Locate the cell with the specified text and output its (X, Y) center coordinate. 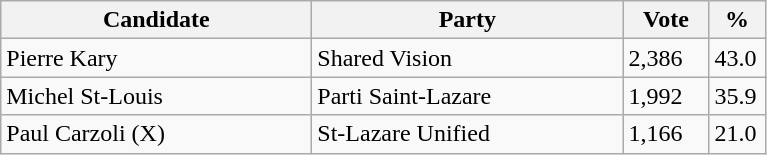
Parti Saint-Lazare (468, 96)
St-Lazare Unified (468, 134)
43.0 (737, 58)
35.9 (737, 96)
1,992 (666, 96)
2,386 (666, 58)
Michel St-Louis (156, 96)
Shared Vision (468, 58)
1,166 (666, 134)
Party (468, 20)
21.0 (737, 134)
Candidate (156, 20)
Paul Carzoli (X) (156, 134)
% (737, 20)
Pierre Kary (156, 58)
Vote (666, 20)
